Pinpoint the cell where the given text exists, returning its [X, Y] midpoint coordinate. 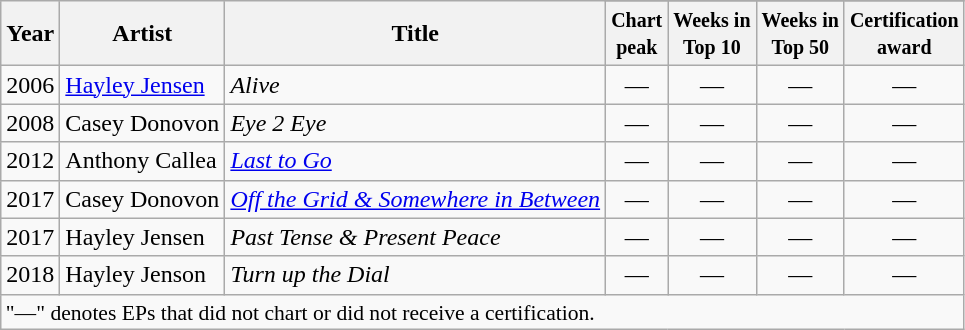
2012 [30, 161]
2008 [30, 123]
Weeks inTop 10 [712, 34]
"—" denotes EPs that did not chart or did not receive a certification. [483, 312]
Past Tense & Present Peace [416, 237]
Certificationaward [904, 34]
Last to Go [416, 161]
Eye 2 Eye [416, 123]
Off the Grid & Somewhere in Between [416, 199]
Chartpeak [637, 34]
Weeks inTop 50 [800, 34]
Alive [416, 85]
Year [30, 34]
Artist [142, 34]
Hayley Jenson [142, 275]
Turn up the Dial [416, 275]
Title [416, 34]
2006 [30, 85]
Anthony Callea [142, 161]
2018 [30, 275]
